Detect which cell encompasses the target text, then output its [X, Y] center coordinate. 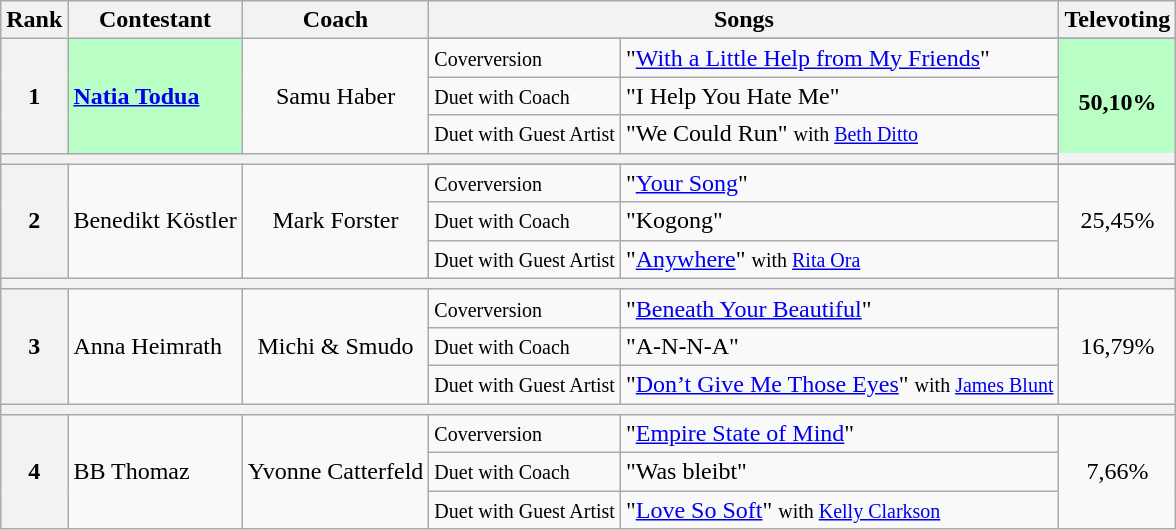
Mark Forster [336, 221]
"Don’t Give Me Those Eyes" with James Blunt [840, 384]
Benedikt Köstler [155, 221]
"Your Song" [840, 183]
Contestant [155, 20]
2 [34, 221]
Michi & Smudo [336, 346]
"Beneath Your Beautiful" [840, 308]
"Anywhere" with Rita Ora [840, 259]
25,45% [1118, 221]
"I Help You Hate Me" [840, 96]
16,79% [1118, 346]
Anna Heimrath [155, 346]
"We Could Run" with Beth Ditto [840, 134]
Yvonne Catterfeld [336, 472]
Rank [34, 20]
Coach [336, 20]
BB Thomaz [155, 472]
Songs [744, 20]
4 [34, 472]
"Was bleibt" [840, 472]
"Empire State of Mind" [840, 434]
Televoting [1118, 20]
"Love So Soft" with Kelly Clarkson [840, 510]
3 [34, 346]
Samu Haber [336, 96]
"A-N-N-A" [840, 346]
"With a Little Help from My Friends" [840, 58]
1 [34, 96]
"Kogong" [840, 221]
7,66% [1118, 472]
50,10% [1118, 102]
Natia Todua [155, 96]
